Extract the (X, Y) coordinate from the center of the cell holding the provided text.  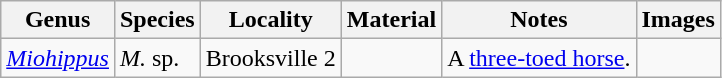
Notes (539, 20)
M. sp. (157, 58)
Species (157, 20)
Brooksville 2 (270, 58)
Material (391, 20)
Locality (270, 20)
Images (678, 20)
Genus (58, 20)
Miohippus (58, 58)
A three-toed horse. (539, 58)
